Detect which cell encompasses the target text, then output its [X, Y] center coordinate. 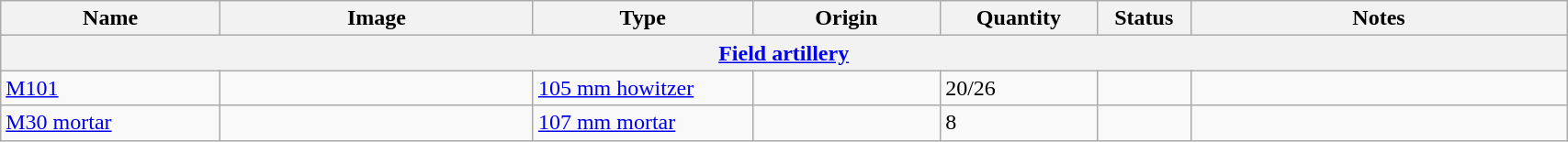
Type [643, 18]
Quantity [1019, 18]
Field artillery [784, 53]
107 mm mortar [643, 123]
Origin [847, 18]
105 mm howitzer [643, 88]
Name [110, 18]
Image [377, 18]
8 [1019, 123]
Notes [1378, 18]
Status [1144, 18]
M30 mortar [110, 123]
M101 [110, 88]
20/26 [1019, 88]
